Pinpoint the cell where the given text exists, returning its (x, y) midpoint coordinate. 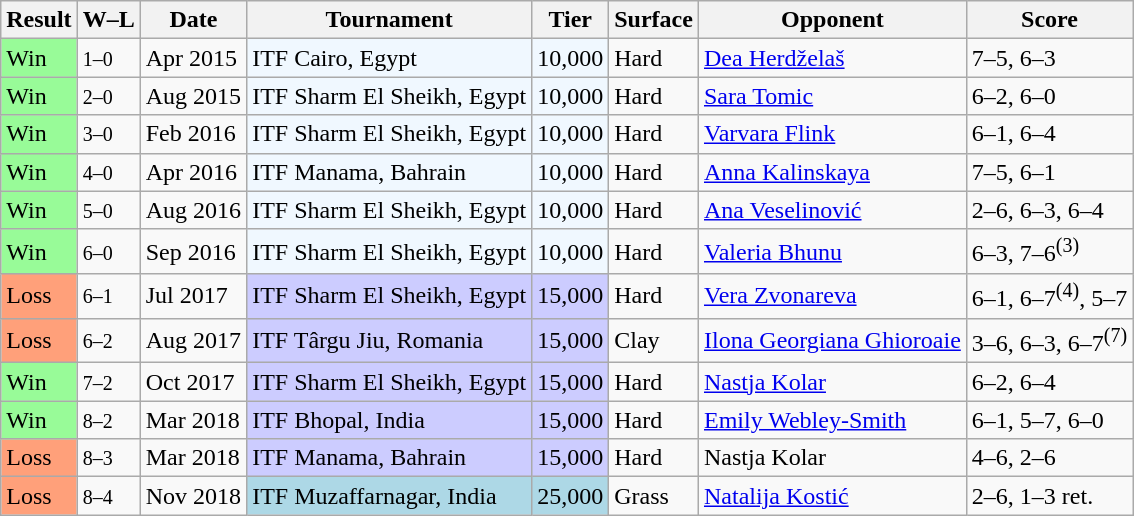
6–1 (108, 296)
Feb 2016 (193, 134)
2–6, 1–3 ret. (1049, 496)
Nov 2018 (193, 496)
Vera Zvonareva (832, 296)
Anna Kalinskaya (832, 172)
8–2 (108, 420)
Tier (570, 20)
25,000 (570, 496)
ITF Bhopal, India (390, 420)
2–6, 6–3, 6–4 (1049, 210)
6–3, 7–6(3) (1049, 252)
Natalija Kostić (832, 496)
3–0 (108, 134)
Varvara Flink (832, 134)
ITF Târgu Jiu, Romania (390, 340)
7–5, 6–3 (1049, 58)
5–0 (108, 210)
8–4 (108, 496)
Valeria Bhunu (832, 252)
4–0 (108, 172)
7–2 (108, 382)
Jul 2017 (193, 296)
7–5, 6–1 (1049, 172)
Date (193, 20)
Clay (654, 340)
6–2, 6–4 (1049, 382)
Ana Veselinović (832, 210)
Aug 2016 (193, 210)
Opponent (832, 20)
6–1, 6–7(4), 5–7 (1049, 296)
Aug 2017 (193, 340)
Tournament (390, 20)
Dea Herdželaš (832, 58)
Score (1049, 20)
6–2 (108, 340)
Result (39, 20)
Ilona Georgiana Ghioroaie (832, 340)
8–3 (108, 458)
2–0 (108, 96)
6–1, 6–4 (1049, 134)
6–2, 6–0 (1049, 96)
6–1, 5–7, 6–0 (1049, 420)
Emily Webley-Smith (832, 420)
Surface (654, 20)
Apr 2016 (193, 172)
W–L (108, 20)
1–0 (108, 58)
Apr 2015 (193, 58)
Sep 2016 (193, 252)
Oct 2017 (193, 382)
3–6, 6–3, 6–7(7) (1049, 340)
ITF Muzaffarnagar, India (390, 496)
Grass (654, 496)
ITF Cairo, Egypt (390, 58)
Aug 2015 (193, 96)
4–6, 2–6 (1049, 458)
6–0 (108, 252)
Sara Tomic (832, 96)
